Find where the given text appears and provide that cell's center as (X, Y) coordinate. 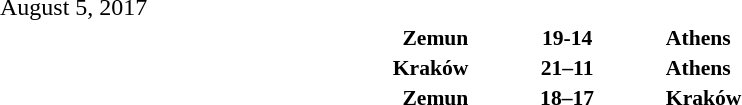
21–11 (568, 68)
19-14 (568, 38)
